Provide the (x, y) coordinate of the cell's center where the given text is located.  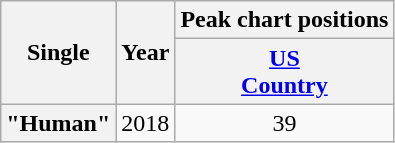
Peak chart positions (284, 20)
39 (284, 123)
Year (146, 52)
2018 (146, 123)
USCountry (284, 72)
Single (58, 52)
"Human" (58, 123)
